Pinpoint the cell where the given text exists, returning its (X, Y) midpoint coordinate. 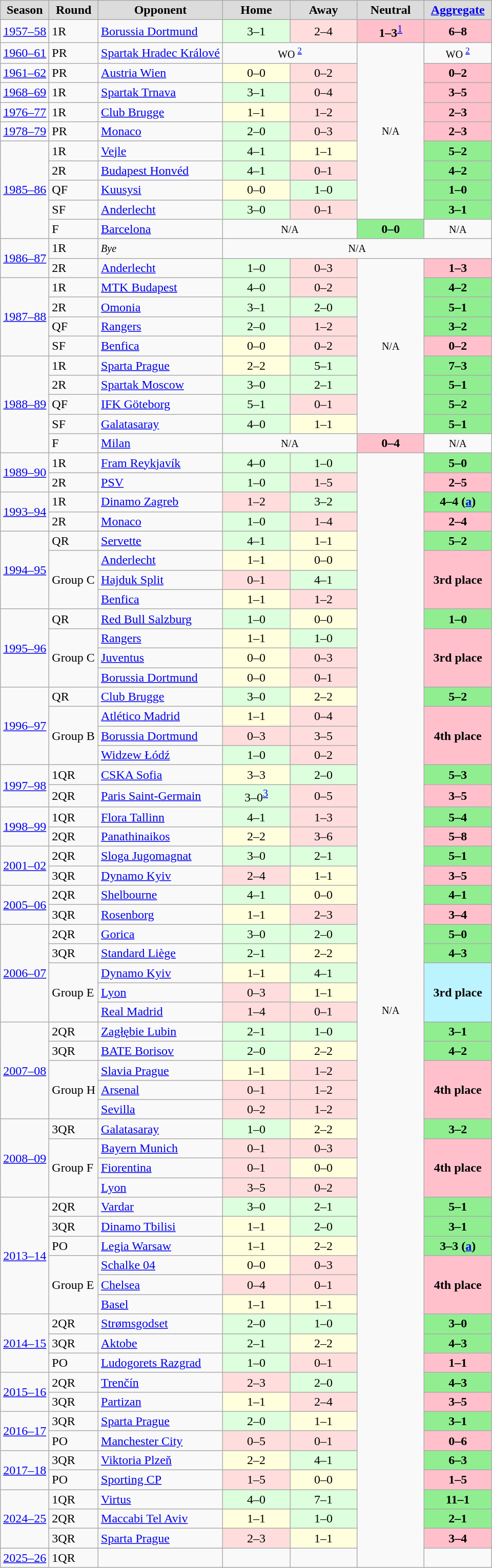
Aktobe (161, 1343)
5–3 (458, 775)
Bayern Munich (161, 1149)
4–4 (a) (458, 502)
Widzew Łódź (161, 755)
1988–89 (25, 405)
Neutral (391, 10)
Group H (74, 1090)
Ludogorets Razgrad (161, 1363)
Austria Wien (161, 73)
Basel (161, 1304)
1960–61 (25, 53)
Rosenborg (161, 915)
1995–96 (25, 648)
Sloga Jugomagnat (161, 856)
MTK Budapest (161, 287)
Fiorentina (161, 1168)
Group F (74, 1168)
1998–99 (25, 827)
Spartak Hradec Králové (161, 53)
Sporting CP (161, 1480)
Juventus (161, 658)
Paris Saint-Germain (161, 796)
Vardar (161, 1207)
1–31 (391, 32)
Barcelona (161, 229)
6–3 (458, 1460)
2001–02 (25, 866)
Servette (161, 541)
1976–77 (25, 112)
IFK Göteborg (161, 405)
1987–88 (25, 316)
0–6 (458, 1440)
2025–26 (25, 1558)
1993–94 (25, 512)
3–03 (256, 796)
Strømsgodset (161, 1324)
11–1 (458, 1499)
2014–15 (25, 1343)
Vejle (161, 151)
1978–79 (25, 132)
Sevilla (161, 1109)
6–8 (458, 32)
Zagłębie Lubin (161, 1031)
Gorica (161, 934)
Panathinaikos (161, 837)
Schalke 04 (161, 1265)
Maccabi Tel Aviv (161, 1519)
Red Bull Salzburg (161, 619)
Standard Liège (161, 953)
Group B (74, 736)
2–5 (458, 482)
2017–18 (25, 1470)
CSKA Sofia (161, 775)
Dinamo Tbilisi (161, 1226)
1996–97 (25, 726)
Dinamo Zagreb (161, 502)
2016–17 (25, 1431)
Manchester City (161, 1440)
BATE Borisov (161, 1051)
1986–87 (25, 258)
Flora Tallinn (161, 817)
1985–86 (25, 190)
5–8 (458, 837)
Opponent (161, 10)
2007–08 (25, 1070)
2024–25 (25, 1519)
Slavia Prague (161, 1070)
3–3 (256, 775)
Bye (161, 248)
Omonia (161, 307)
2005–06 (25, 905)
Season (25, 10)
Shelbourne (161, 895)
Fram Reykjavík (161, 463)
1989–90 (25, 473)
Kuusysi (161, 190)
3–6 (324, 837)
Away (324, 10)
Atlético Madrid (161, 716)
Viktoria Plzeň (161, 1460)
7–1 (324, 1499)
Virtus (161, 1499)
2008–09 (25, 1158)
1961–62 (25, 73)
Real Madrid (161, 1012)
3–3 (a) (458, 1246)
Arsenal (161, 1090)
Spartak Moscow (161, 385)
2013–14 (25, 1256)
Partizan (161, 1402)
Legia Warsaw (161, 1246)
1968–69 (25, 93)
Chelsea (161, 1285)
Hajduk Split (161, 580)
1957–58 (25, 32)
7–3 (458, 366)
Round (74, 10)
PSV (161, 482)
2015–16 (25, 1392)
Spartak Trnava (161, 93)
Aggregate (458, 10)
Home (256, 10)
1997–98 (25, 787)
2006–07 (25, 973)
Budapest Honvéd (161, 171)
1994–95 (25, 570)
5–4 (458, 817)
Milan (161, 443)
Trenčín (161, 1382)
